Search for the cell housing the specified text and yield its [X, Y] center coordinate. 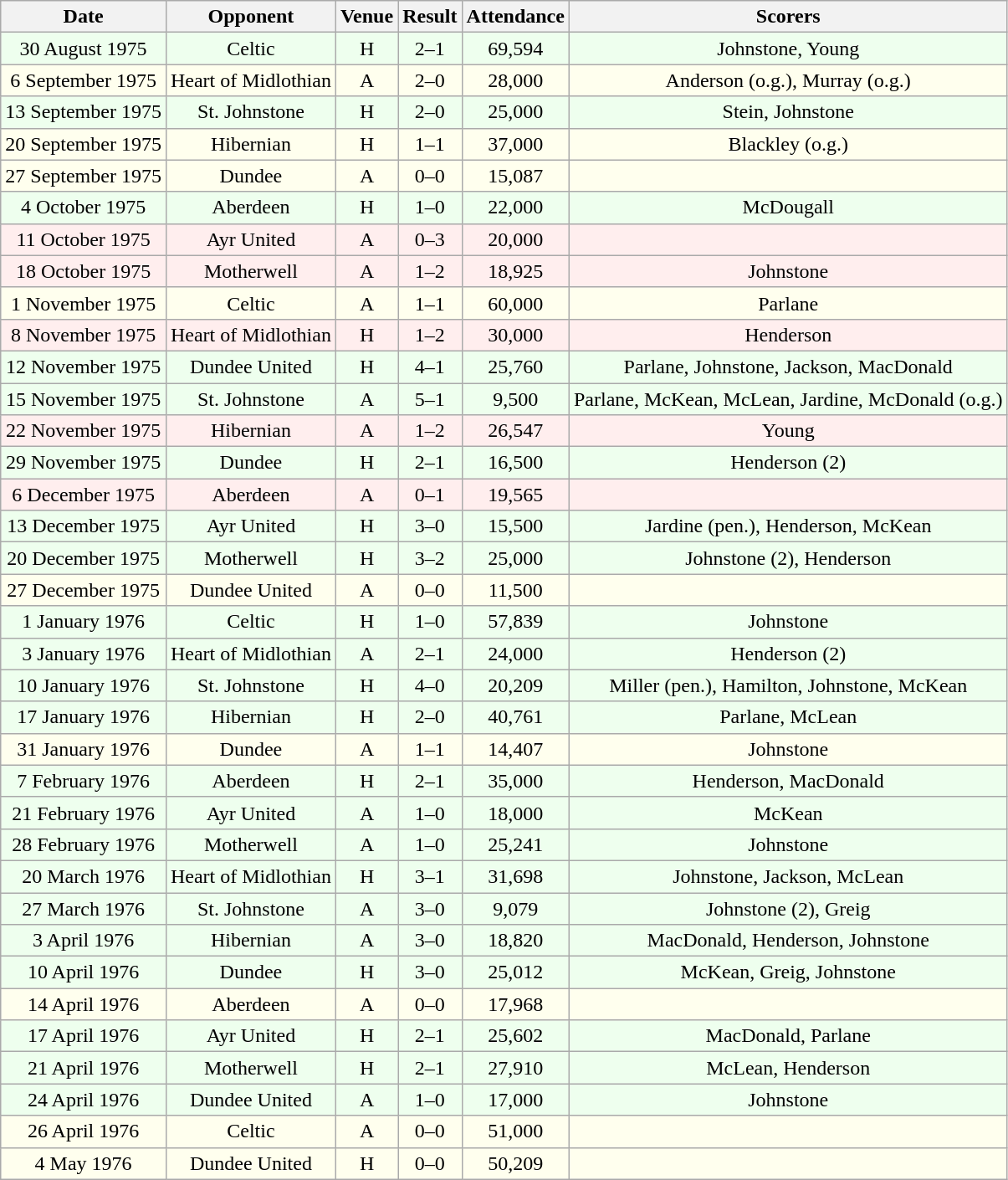
9,079 [515, 908]
60,000 [515, 303]
37,000 [515, 144]
4 October 1975 [84, 208]
18,925 [515, 271]
26 April 1976 [84, 1131]
MacDonald, Parlane [788, 1036]
11,500 [515, 590]
11 October 1975 [84, 239]
3 January 1976 [84, 654]
Blackley (o.g.) [788, 144]
Parlane, McLean [788, 717]
0–3 [430, 239]
31,698 [515, 876]
MacDonald, Henderson, Johnstone [788, 941]
4–0 [430, 685]
6 September 1975 [84, 80]
30 August 1975 [84, 49]
27 December 1975 [84, 590]
30,000 [515, 335]
Parlane, McKean, McLean, Jardine, McDonald (o.g.) [788, 399]
9,500 [515, 399]
Scorers [788, 17]
27,910 [515, 1068]
25,760 [515, 367]
15 November 1975 [84, 399]
69,594 [515, 49]
Young [788, 431]
17,968 [515, 1004]
15,087 [515, 176]
26,547 [515, 431]
16,500 [515, 463]
3 April 1976 [84, 941]
35,000 [515, 781]
20,000 [515, 239]
50,209 [515, 1163]
5–1 [430, 399]
22 November 1975 [84, 431]
McLean, Henderson [788, 1068]
4 May 1976 [84, 1163]
Opponent [251, 17]
13 December 1975 [84, 526]
20 December 1975 [84, 558]
24,000 [515, 654]
Venue [366, 17]
McKean, Greig, Johnstone [788, 972]
19,565 [515, 495]
Johnstone (2), Greig [788, 908]
10 April 1976 [84, 972]
Result [430, 17]
21 April 1976 [84, 1068]
18 October 1975 [84, 271]
57,839 [515, 622]
Date [84, 17]
Henderson, MacDonald [788, 781]
McDougall [788, 208]
20 September 1975 [84, 144]
Stein, Johnstone [788, 112]
28 February 1976 [84, 844]
12 November 1975 [84, 367]
McKean [788, 813]
Johnstone, Jackson, McLean [788, 876]
18,820 [515, 941]
28,000 [515, 80]
Johnstone (2), Henderson [788, 558]
51,000 [515, 1131]
17 April 1976 [84, 1036]
Jardine (pen.), Henderson, McKean [788, 526]
20,209 [515, 685]
3–1 [430, 876]
27 March 1976 [84, 908]
29 November 1975 [84, 463]
4–1 [430, 367]
Parlane, Johnstone, Jackson, MacDonald [788, 367]
13 September 1975 [84, 112]
Henderson [788, 335]
0–1 [430, 495]
7 February 1976 [84, 781]
25,602 [515, 1036]
24 April 1976 [84, 1100]
17 January 1976 [84, 717]
Anderson (o.g.), Murray (o.g.) [788, 80]
3–2 [430, 558]
Attendance [515, 17]
Miller (pen.), Hamilton, Johnstone, McKean [788, 685]
20 March 1976 [84, 876]
15,500 [515, 526]
25,012 [515, 972]
18,000 [515, 813]
17,000 [515, 1100]
25,241 [515, 844]
40,761 [515, 717]
1 November 1975 [84, 303]
22,000 [515, 208]
31 January 1976 [84, 749]
27 September 1975 [84, 176]
1 January 1976 [84, 622]
14,407 [515, 749]
10 January 1976 [84, 685]
Johnstone, Young [788, 49]
6 December 1975 [84, 495]
21 February 1976 [84, 813]
8 November 1975 [84, 335]
14 April 1976 [84, 1004]
Parlane [788, 303]
